Identify which cell holds the provided text, then report its (x, y) central coordinate. 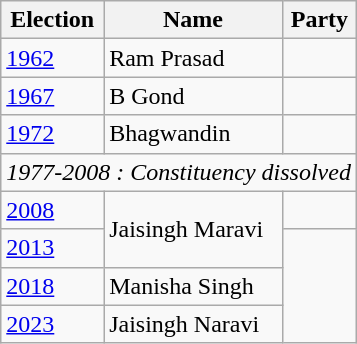
2013 (52, 248)
Bhagwandin (194, 134)
1972 (52, 134)
Jaisingh Naravi (194, 324)
Jaisingh Maravi (194, 229)
1967 (52, 96)
2008 (52, 210)
Election (52, 20)
2018 (52, 286)
2023 (52, 324)
Name (194, 20)
Manisha Singh (194, 286)
Ram Prasad (194, 58)
Party (319, 20)
1962 (52, 58)
1977-2008 : Constituency dissolved (179, 172)
B Gond (194, 96)
